Determine the (x, y) coordinate at the center of the cell enclosing the given text.  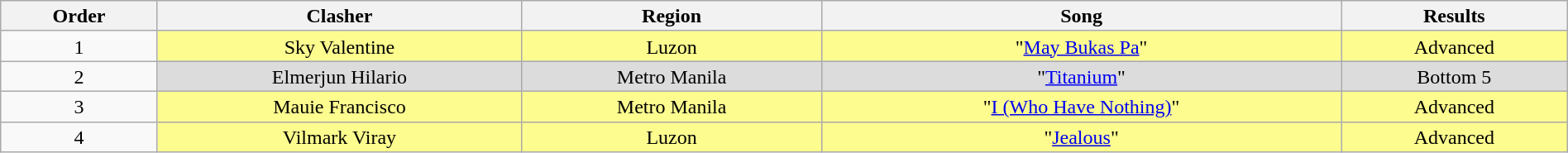
"Jealous" (1082, 137)
Mauie Francisco (339, 106)
"I (Who Have Nothing)" (1082, 106)
1 (79, 46)
Song (1082, 17)
Elmerjun Hilario (339, 76)
Clasher (339, 17)
3 (79, 106)
Bottom 5 (1455, 76)
Vilmark Viray (339, 137)
Sky Valentine (339, 46)
Region (672, 17)
Results (1455, 17)
Order (79, 17)
"May Bukas Pa" (1082, 46)
4 (79, 137)
2 (79, 76)
"Titanium" (1082, 76)
